Capture the cell that displays the provided text and extract its [x, y] central coordinate. 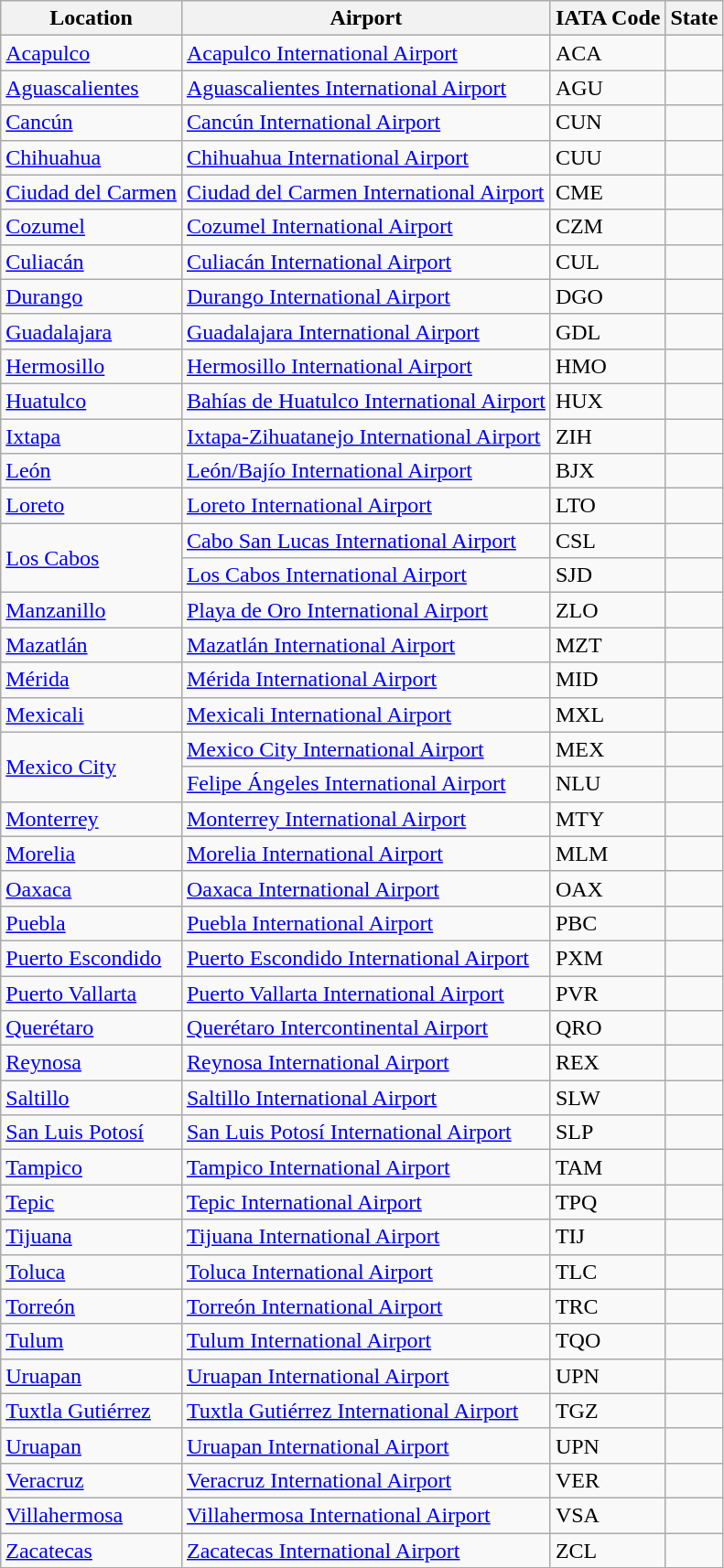
HUX [608, 401]
Toluca International Airport [366, 1272]
Mazatlán International Airport [366, 645]
Chihuahua International Airport [366, 157]
Puerto Escondido International Airport [366, 958]
TAM [608, 1167]
CSL [608, 541]
Location [92, 18]
Culiacán International Airport [366, 262]
TPQ [608, 1202]
Puebla International Airport [366, 923]
Mexico City [92, 767]
Tampico International Airport [366, 1167]
CUU [608, 157]
León [92, 471]
Hermosillo International Airport [366, 366]
MEX [608, 749]
Chihuahua [92, 157]
Culiacán [92, 262]
Monterrey International Airport [366, 819]
Acapulco International Airport [366, 53]
San Luis Potosí International Airport [366, 1133]
Ciudad del Carmen International Airport [366, 192]
State [694, 18]
Cabo San Lucas International Airport [366, 541]
Hermosillo [92, 366]
Mérida International Airport [366, 680]
Puebla [92, 923]
LTO [608, 506]
HMO [608, 366]
OAX [608, 888]
TIJ [608, 1237]
SLW [608, 1098]
MID [608, 680]
Huatulco [92, 401]
Acapulco [92, 53]
Guadalajara [92, 331]
Torreón [92, 1306]
Tampico [92, 1167]
Tepic International Airport [366, 1202]
Manzanillo [92, 610]
León/Bajío International Airport [366, 471]
Mexico City International Airport [366, 749]
Monterrey [92, 819]
ZLO [608, 610]
ACA [608, 53]
PXM [608, 958]
Playa de Oro International Airport [366, 610]
Villahermosa [92, 1515]
Ixtapa [92, 436]
Loreto [92, 506]
Tulum International Airport [366, 1341]
Saltillo [92, 1098]
Ixtapa-Zihuatanejo International Airport [366, 436]
Puerto Vallarta [92, 993]
Reynosa International Airport [366, 1063]
CZM [608, 227]
CUN [608, 123]
SJD [608, 575]
VER [608, 1480]
Ciudad del Carmen [92, 192]
BJX [608, 471]
Querétaro Intercontinental Airport [366, 1028]
Tepic [92, 1202]
Durango International Airport [366, 296]
Mexicali [92, 714]
Reynosa [92, 1063]
PBC [608, 923]
TGZ [608, 1411]
DGO [608, 296]
Morelia International Airport [366, 854]
PVR [608, 993]
TQO [608, 1341]
REX [608, 1063]
Felipe Ángeles International Airport [366, 784]
ZIH [608, 436]
MZT [608, 645]
Durango [92, 296]
Guadalajara International Airport [366, 331]
Tijuana [92, 1237]
VSA [608, 1515]
Cozumel International Airport [366, 227]
Zacatecas International Airport [366, 1551]
Zacatecas [92, 1551]
QRO [608, 1028]
MLM [608, 854]
Tijuana International Airport [366, 1237]
Torreón International Airport [366, 1306]
Villahermosa International Airport [366, 1515]
Cozumel [92, 227]
Toluca [92, 1272]
MTY [608, 819]
Tuxtla Gutiérrez [92, 1411]
Loreto International Airport [366, 506]
Tuxtla Gutiérrez International Airport [366, 1411]
Veracruz [92, 1480]
Veracruz International Airport [366, 1480]
CME [608, 192]
Bahías de Huatulco International Airport [366, 401]
TLC [608, 1272]
Airport [366, 18]
Tulum [92, 1341]
Querétaro [92, 1028]
Cancún [92, 123]
GDL [608, 331]
Aguascalientes International Airport [366, 88]
Los Cabos [92, 558]
IATA Code [608, 18]
Oaxaca [92, 888]
Los Cabos International Airport [366, 575]
Puerto Escondido [92, 958]
TRC [608, 1306]
MXL [608, 714]
Saltillo International Airport [366, 1098]
SLP [608, 1133]
CUL [608, 262]
NLU [608, 784]
Mexicali International Airport [366, 714]
Mérida [92, 680]
AGU [608, 88]
Aguascalientes [92, 88]
ZCL [608, 1551]
Puerto Vallarta International Airport [366, 993]
Cancún International Airport [366, 123]
Oaxaca International Airport [366, 888]
Morelia [92, 854]
San Luis Potosí [92, 1133]
Mazatlán [92, 645]
